For the text-containing cell, return its midpoint in [X, Y] coordinate format. 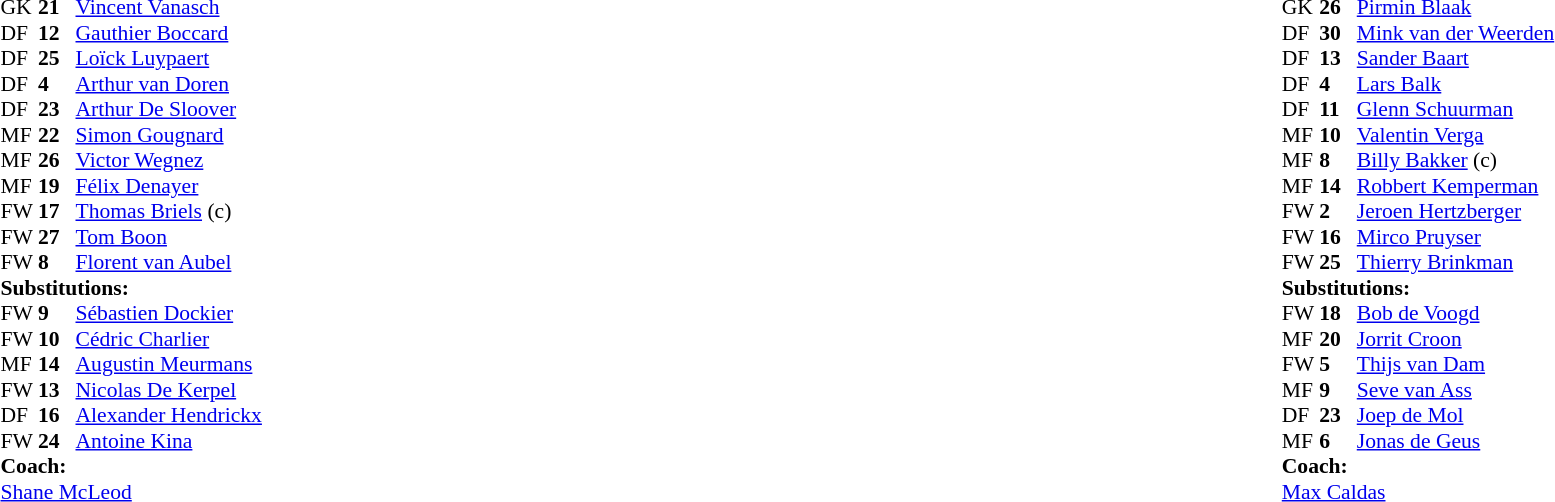
Mink van der Weerden [1456, 33]
Arthur De Sloover [169, 109]
Alexander Hendrickx [169, 415]
18 [1338, 313]
Sébastien Dockier [169, 313]
Gauthier Boccard [169, 33]
Seve van Ass [1456, 390]
Florent van Aubel [169, 263]
6 [1338, 441]
Félix Denayer [169, 186]
2 [1338, 211]
Bob de Voogd [1456, 313]
12 [57, 33]
Glenn Schuurman [1456, 109]
Thierry Brinkman [1456, 263]
Victor Wegnez [169, 161]
Thomas Briels (c) [169, 211]
Billy Bakker (c) [1456, 161]
Augustin Meurmans [169, 365]
Cédric Charlier [169, 339]
Jorrit Croon [1456, 339]
Thijs van Dam [1456, 365]
Sander Baart [1456, 59]
Loïck Luypaert [169, 59]
Antoine Kina [169, 441]
11 [1338, 109]
19 [57, 186]
Arthur van Doren [169, 84]
Robbert Kemperman [1456, 186]
Joep de Mol [1456, 415]
24 [57, 441]
17 [57, 211]
30 [1338, 33]
5 [1338, 365]
22 [57, 135]
Mirco Pruyser [1456, 237]
Jeroen Hertzberger [1456, 211]
Valentin Verga [1456, 135]
Nicolas De Kerpel [169, 390]
Lars Balk [1456, 84]
26 [57, 161]
20 [1338, 339]
Simon Gougnard [169, 135]
27 [57, 237]
Jonas de Geus [1456, 441]
Tom Boon [169, 237]
